Provide the (x, y) coordinate of the cell's center where the given text is located.  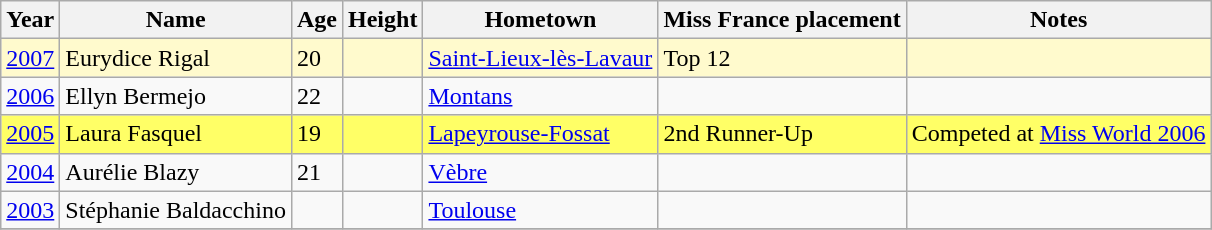
Age (316, 20)
Toulouse (540, 210)
Year (30, 20)
Aurélie Blazy (176, 172)
Name (176, 20)
Saint-Lieux-lès-Lavaur (540, 58)
Ellyn Bermejo (176, 96)
Competed at Miss World 2006 (1058, 134)
19 (316, 134)
22 (316, 96)
2005 (30, 134)
21 (316, 172)
2003 (30, 210)
Vèbre (540, 172)
Miss France placement (782, 20)
Lapeyrouse-Fossat (540, 134)
20 (316, 58)
2007 (30, 58)
Eurydice Rigal (176, 58)
2004 (30, 172)
Montans (540, 96)
Hometown (540, 20)
Laura Fasquel (176, 134)
Notes (1058, 20)
Top 12 (782, 58)
2nd Runner-Up (782, 134)
Height (383, 20)
Stéphanie Baldacchino (176, 210)
2006 (30, 96)
